From the cell containing the given text, extract its center point as (x, y) coordinate. 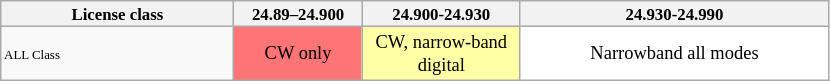
24.930-24.990 (674, 14)
24.900-24.930 (441, 14)
License class (118, 14)
ALL Class (118, 54)
CW, narrow-band digital (441, 54)
Narrowband all modes (674, 54)
24.89–24.900 (298, 14)
CW only (298, 54)
